Pinpoint the cell where the given text exists, returning its (x, y) midpoint coordinate. 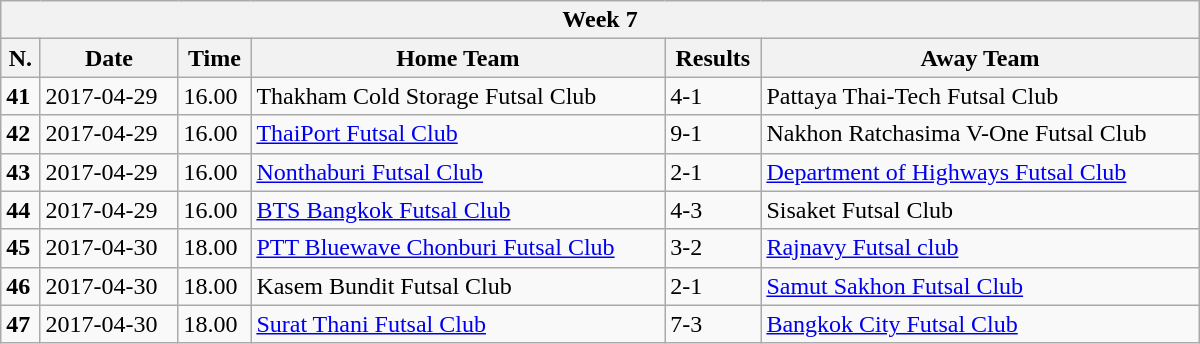
46 (20, 286)
3-2 (713, 248)
4-3 (713, 210)
Pattaya Thai-Tech Futsal Club (980, 96)
Sisaket Futsal Club (980, 210)
Kasem Bundit Futsal Club (458, 286)
47 (20, 324)
PTT Bluewave Chonburi Futsal Club (458, 248)
9-1 (713, 134)
BTS Bangkok Futsal Club (458, 210)
Department of Highways Futsal Club (980, 172)
42 (20, 134)
Time (214, 58)
45 (20, 248)
Bangkok City Futsal Club (980, 324)
4-1 (713, 96)
Surat Thani Futsal Club (458, 324)
Nonthaburi Futsal Club (458, 172)
43 (20, 172)
Samut Sakhon Futsal Club (980, 286)
41 (20, 96)
Away Team (980, 58)
Nakhon Ratchasima V-One Futsal Club (980, 134)
7-3 (713, 324)
Results (713, 58)
Rajnavy Futsal club (980, 248)
N. (20, 58)
Week 7 (600, 20)
44 (20, 210)
Thakham Cold Storage Futsal Club (458, 96)
Date (109, 58)
ThaiPort Futsal Club (458, 134)
Home Team (458, 58)
